Pinpoint the cell where the given text exists, returning its (x, y) midpoint coordinate. 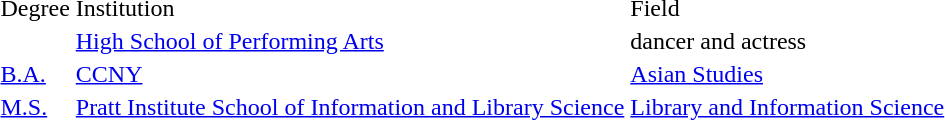
High School of Performing Arts (350, 41)
CCNY (350, 74)
